Scan for the cell matching the given text and deliver its (X, Y) coordinate at center. 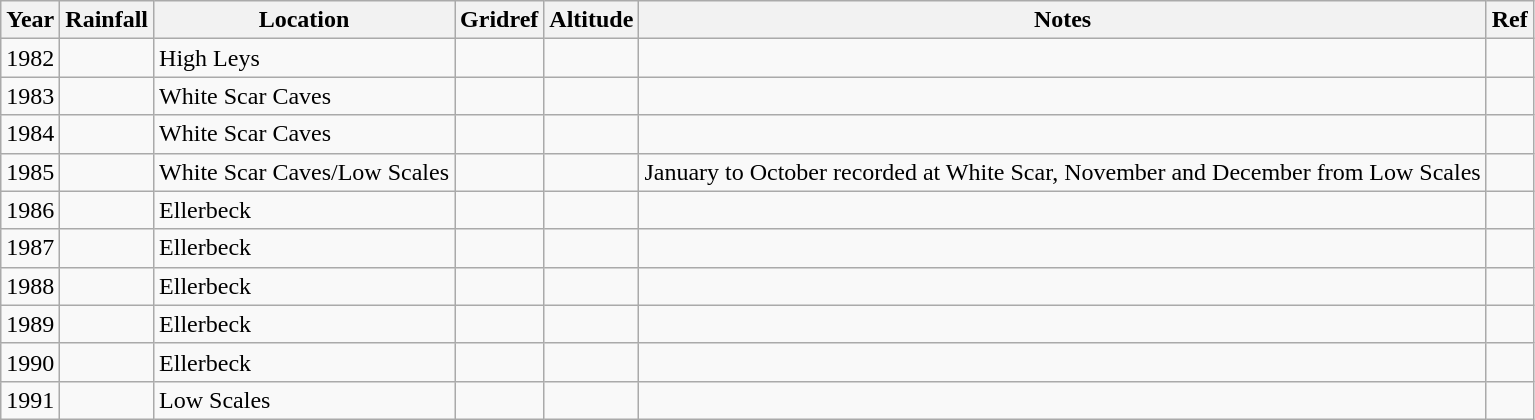
1991 (30, 400)
Gridref (500, 20)
High Leys (304, 58)
1988 (30, 286)
Ref (1510, 20)
Low Scales (304, 400)
1990 (30, 362)
1983 (30, 96)
1989 (30, 324)
White Scar Caves/Low Scales (304, 172)
Rainfall (107, 20)
Altitude (592, 20)
1986 (30, 210)
Year (30, 20)
Notes (1062, 20)
1982 (30, 58)
1987 (30, 248)
1985 (30, 172)
January to October recorded at White Scar, November and December from Low Scales (1062, 172)
1984 (30, 134)
Location (304, 20)
